Extract the (X, Y) coordinate from the center of the cell holding the provided text.  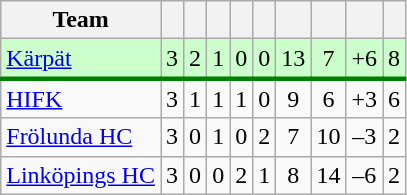
HIFK (81, 98)
13 (294, 59)
Kärpät (81, 59)
14 (328, 175)
10 (328, 137)
+3 (364, 98)
Team (81, 20)
–3 (364, 137)
9 (294, 98)
Frölunda HC (81, 137)
Linköpings HC (81, 175)
–6 (364, 175)
+6 (364, 59)
